From the cell containing the given text, extract its center point as (x, y) coordinate. 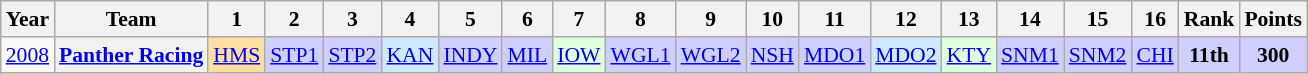
INDY (470, 55)
8 (640, 19)
Year (28, 19)
11 (834, 19)
300 (1273, 55)
CHI (1154, 55)
KTY (969, 55)
1 (236, 19)
2008 (28, 55)
WGL2 (711, 55)
6 (527, 19)
11th (1210, 55)
9 (711, 19)
Points (1273, 19)
7 (578, 19)
14 (1030, 19)
NSH (772, 55)
15 (1098, 19)
MIL (527, 55)
16 (1154, 19)
SNM1 (1030, 55)
IOW (578, 55)
SNM2 (1098, 55)
Panther Racing (131, 55)
5 (470, 19)
13 (969, 19)
Team (131, 19)
3 (352, 19)
10 (772, 19)
WGL1 (640, 55)
STP1 (294, 55)
Rank (1210, 19)
2 (294, 19)
MDO2 (906, 55)
12 (906, 19)
STP2 (352, 55)
MDO1 (834, 55)
HMS (236, 55)
KAN (410, 55)
4 (410, 19)
